Capture the cell that displays the provided text and extract its [x, y] central coordinate. 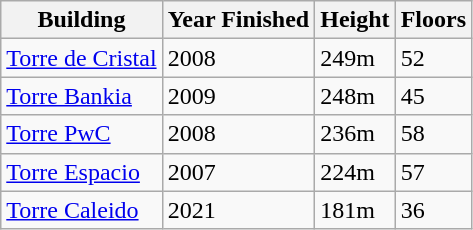
Building [82, 20]
Year Finished [238, 20]
58 [433, 134]
Torre Espacio [82, 172]
224m [355, 172]
45 [433, 96]
236m [355, 134]
2009 [238, 96]
249m [355, 58]
Torre PwC [82, 134]
57 [433, 172]
Height [355, 20]
36 [433, 210]
2007 [238, 172]
Torre de Cristal [82, 58]
52 [433, 58]
2021 [238, 210]
181m [355, 210]
Floors [433, 20]
Torre Bankia [82, 96]
Torre Caleido [82, 210]
248m [355, 96]
